Provide the (X, Y) coordinate of the cell's center where the given text is located.  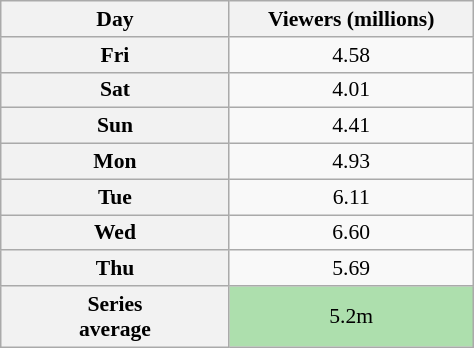
Sat (115, 90)
4.58 (351, 55)
Wed (115, 233)
Sun (115, 126)
4.41 (351, 126)
6.60 (351, 233)
Day (115, 19)
6.11 (351, 197)
4.01 (351, 90)
Viewers (millions) (351, 19)
Thu (115, 269)
5.69 (351, 269)
Seriesaverage (115, 316)
Fri (115, 55)
Tue (115, 197)
4.93 (351, 162)
5.2m (351, 316)
Mon (115, 162)
